Output the [X, Y] coordinate of the center of the cell containing the given text.  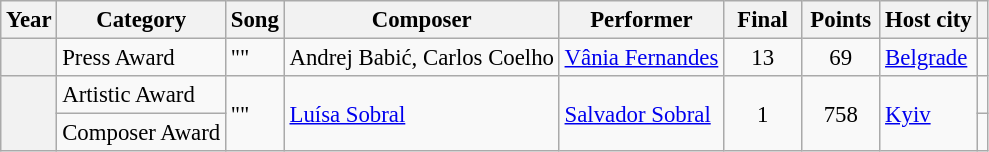
69 [841, 58]
Year [29, 20]
Composer [422, 20]
13 [763, 58]
Press Award [142, 58]
1 [763, 114]
Host city [928, 20]
Song [254, 20]
Final [763, 20]
Category [142, 20]
758 [841, 114]
Artistic Award [142, 95]
Andrej Babić, Carlos Coelho [422, 58]
Belgrade [928, 58]
Luísa Sobral [422, 114]
Kyiv [928, 114]
Performer [641, 20]
Vânia Fernandes [641, 58]
Composer Award [142, 133]
Points [841, 20]
Salvador Sobral [641, 114]
